Locate the cell with the specified text and output its [X, Y] center coordinate. 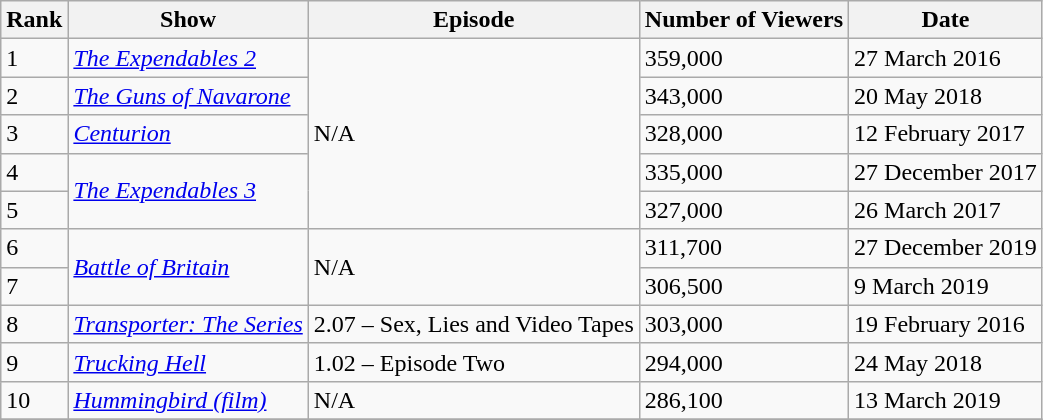
Hummingbird (film) [188, 400]
306,500 [744, 286]
The Guns of Navarone [188, 96]
294,000 [744, 362]
Transporter: The Series [188, 324]
7 [34, 286]
10 [34, 400]
6 [34, 248]
Number of Viewers [744, 20]
303,000 [744, 324]
335,000 [744, 172]
Show [188, 20]
3 [34, 134]
Rank [34, 20]
24 May 2018 [946, 362]
Centurion [188, 134]
Trucking Hell [188, 362]
Date [946, 20]
2.07 – Sex, Lies and Video Tapes [474, 324]
27 March 2016 [946, 58]
359,000 [744, 58]
343,000 [744, 96]
27 December 2019 [946, 248]
8 [34, 324]
26 March 2017 [946, 210]
5 [34, 210]
Episode [474, 20]
2 [34, 96]
1.02 – Episode Two [474, 362]
286,100 [744, 400]
19 February 2016 [946, 324]
311,700 [744, 248]
27 December 2017 [946, 172]
The Expendables 2 [188, 58]
20 May 2018 [946, 96]
12 February 2017 [946, 134]
1 [34, 58]
9 [34, 362]
327,000 [744, 210]
Battle of Britain [188, 267]
13 March 2019 [946, 400]
The Expendables 3 [188, 191]
9 March 2019 [946, 286]
328,000 [744, 134]
4 [34, 172]
